Find where the given text appears and provide that cell's center as [X, Y] coordinate. 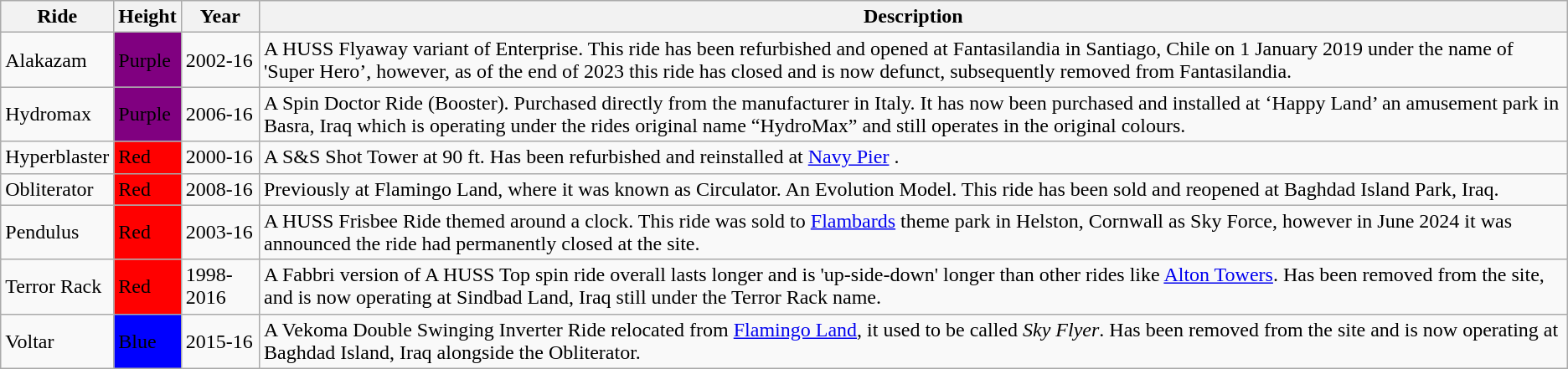
Year [219, 17]
Ride [57, 17]
A S&S Shot Tower at 90 ft. Has been refurbished and reinstalled at Navy Pier . [913, 157]
1998-2016 [219, 286]
Previously at Flamingo Land, where it was known as Circulator. An Evolution Model. This ride has been sold and reopened at Baghdad Island Park, Iraq. [913, 189]
2000-16 [219, 157]
2003-16 [219, 233]
Pendulus [57, 233]
2008-16 [219, 189]
Terror Rack [57, 286]
Obliterator [57, 189]
Description [913, 17]
Hyperblaster [57, 157]
Hydromax [57, 114]
2006-16 [219, 114]
Alakazam [57, 60]
Voltar [57, 341]
2015-16 [219, 341]
Height [147, 17]
2002-16 [219, 60]
Blue [147, 341]
